Locate the cell with the specified text and output its (X, Y) center coordinate. 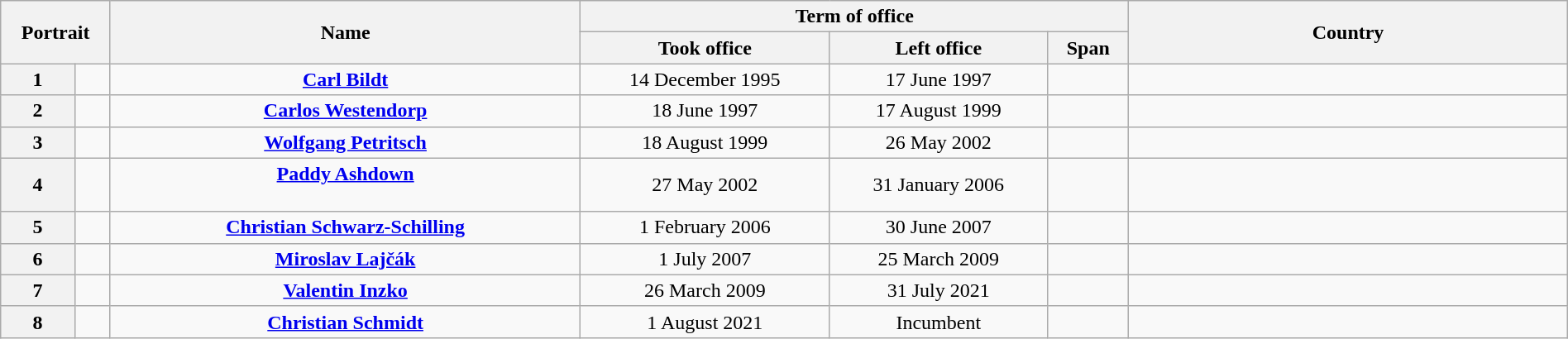
1 February 2006 (705, 227)
3 (38, 142)
25 March 2009 (939, 259)
Span (1088, 48)
31 January 2006 (939, 185)
Valentin Inzko (345, 290)
1 August 2021 (705, 322)
Took office (705, 48)
26 March 2009 (705, 290)
6 (38, 259)
1 July 2007 (705, 259)
7 (38, 290)
Miroslav Lajčák (345, 259)
5 (38, 227)
18 August 1999 (705, 142)
Christian Schmidt (345, 322)
18 June 1997 (705, 111)
Incumbent (939, 322)
8 (38, 322)
Term of office (855, 17)
Wolfgang Petritsch (345, 142)
30 June 2007 (939, 227)
31 July 2021 (939, 290)
27 May 2002 (705, 185)
17 August 1999 (939, 111)
Left office (939, 48)
Carl Bildt (345, 79)
Name (345, 32)
Carlos Westendorp (345, 111)
26 May 2002 (939, 142)
Paddy Ashdown (345, 185)
17 June 1997 (939, 79)
2 (38, 111)
Christian Schwarz-Schilling (345, 227)
4 (38, 185)
Portrait (56, 32)
Country (1348, 32)
1 (38, 79)
14 December 1995 (705, 79)
